Determine the (x, y) coordinate at the center of the cell enclosing the given text.  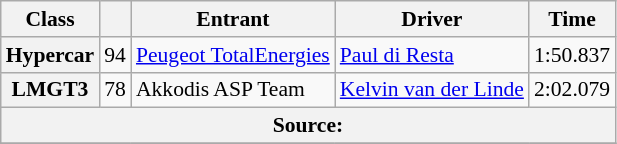
Time (572, 19)
Source: (308, 126)
1:50.837 (572, 55)
Class (50, 19)
94 (115, 55)
2:02.079 (572, 90)
78 (115, 90)
Driver (432, 19)
LMGT3 (50, 90)
Entrant (233, 19)
Akkodis ASP Team (233, 90)
Paul di Resta (432, 55)
Peugeot TotalEnergies (233, 55)
Kelvin van der Linde (432, 90)
Hypercar (50, 55)
